Pinpoint the cell where the given text exists, returning its (x, y) midpoint coordinate. 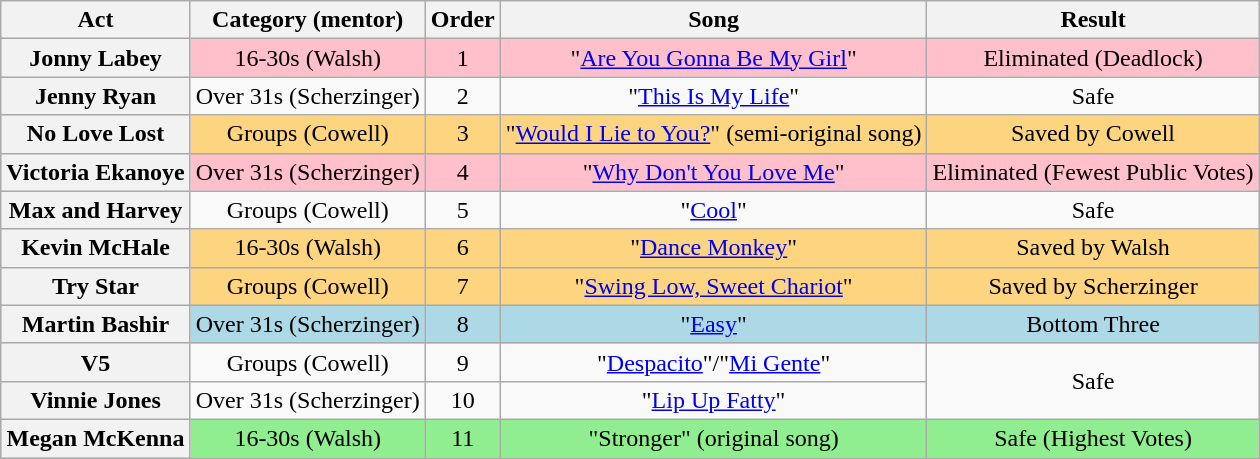
Jonny Labey (96, 58)
Saved by Scherzinger (1093, 286)
"This Is My Life" (714, 96)
Result (1093, 20)
Order (462, 20)
1 (462, 58)
10 (462, 400)
Eliminated (Fewest Public Votes) (1093, 172)
Act (96, 20)
V5 (96, 362)
"Stronger" (original song) (714, 438)
No Love Lost (96, 134)
9 (462, 362)
11 (462, 438)
"Easy" (714, 324)
4 (462, 172)
Kevin McHale (96, 248)
Victoria Ekanoye (96, 172)
Bottom Three (1093, 324)
"Are You Gonna Be My Girl" (714, 58)
8 (462, 324)
2 (462, 96)
"Why Don't You Love Me" (714, 172)
7 (462, 286)
"Cool" (714, 210)
6 (462, 248)
Martin Bashir (96, 324)
Saved by Walsh (1093, 248)
Saved by Cowell (1093, 134)
5 (462, 210)
Jenny Ryan (96, 96)
Max and Harvey (96, 210)
"Would I Lie to You?" (semi-original song) (714, 134)
Category (mentor) (308, 20)
Song (714, 20)
Eliminated (Deadlock) (1093, 58)
"Swing Low, Sweet Chariot" (714, 286)
"Lip Up Fatty" (714, 400)
"Dance Monkey" (714, 248)
3 (462, 134)
Megan McKenna (96, 438)
"Despacito"/"Mi Gente" (714, 362)
Vinnie Jones (96, 400)
Try Star (96, 286)
Safe (Highest Votes) (1093, 438)
